Detect which cell encompasses the target text, then output its (X, Y) center coordinate. 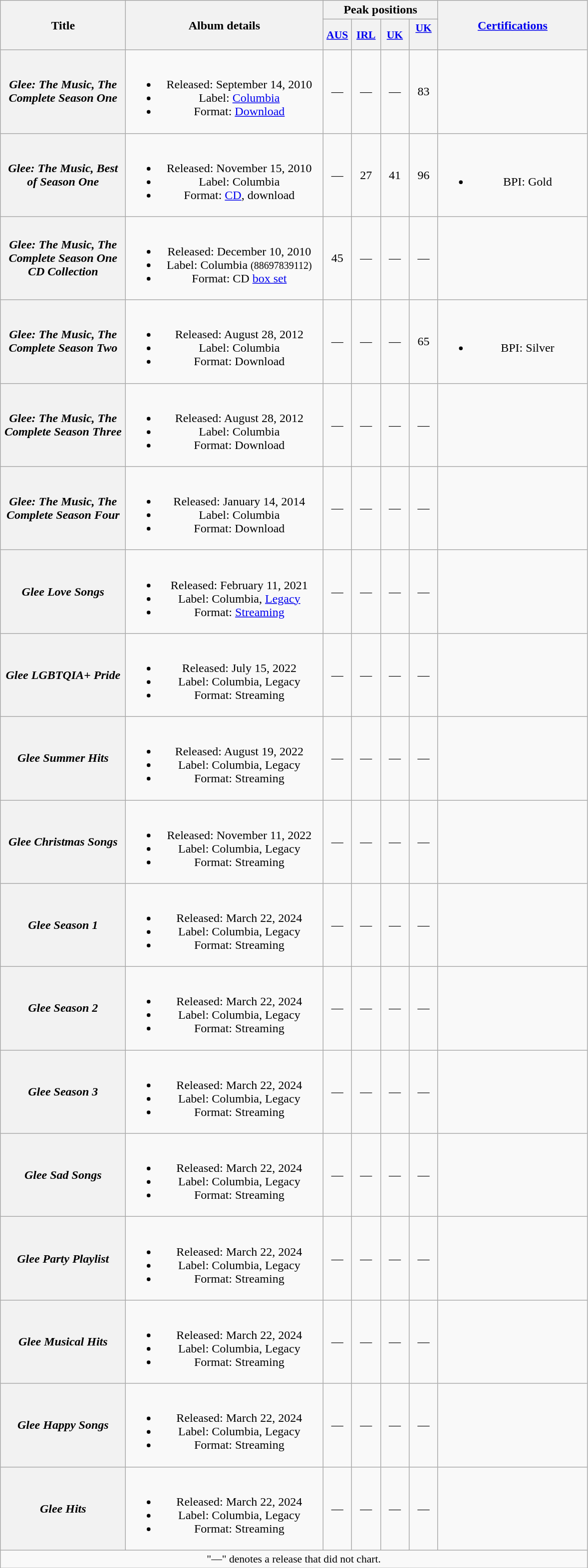
Released: January 14, 2014Label: ColumbiaFormat: Download (225, 508)
AUS (337, 35)
Peak positions (380, 10)
96 (424, 175)
Album details (225, 25)
83 (424, 92)
Glee: The Music, The Complete Season One CD Collection (63, 258)
Glee Season 3 (63, 1092)
Glee: The Music, The Complete Season One (63, 92)
Title (63, 25)
IRL (366, 35)
Released: September 14, 2010Label: ColumbiaFormat: Download (225, 92)
BPI: Gold (512, 175)
Glee: The Music, The Complete Season Four (63, 508)
Glee Season 1 (63, 925)
"—" denotes a release that did not chart. (294, 1559)
Glee: The Music, The Complete Season Three (63, 425)
Glee LGBTQIA+ Pride (63, 674)
Glee Sad Songs (63, 1175)
Glee: The Music, Best of Season One (63, 175)
Glee Season 2 (63, 1009)
Released: February 11, 2021Label: Columbia, LegacyFormat: Streaming (225, 592)
Released: November 15, 2010Label: ColumbiaFormat: CD, download (225, 175)
Glee Party Playlist (63, 1258)
Released: December 10, 2010Label: Columbia (88697839112)Format: CD box set (225, 258)
45 (337, 258)
Glee Summer Hits (63, 758)
Certifications (512, 25)
BPI: Silver (512, 341)
Glee Happy Songs (63, 1425)
Glee Love Songs (63, 592)
Released: July 15, 2022Label: Columbia, LegacyFormat: Streaming (225, 674)
41 (395, 175)
Released: August 19, 2022Label: Columbia, LegacyFormat: Streaming (225, 758)
Released: November 11, 2022Label: Columbia, LegacyFormat: Streaming (225, 842)
27 (366, 175)
Glee Christmas Songs (63, 842)
Glee: The Music, The Complete Season Two (63, 341)
Glee Hits (63, 1509)
Glee Musical Hits (63, 1342)
65 (424, 341)
